Return (X, Y) of the center of cell containing provided text 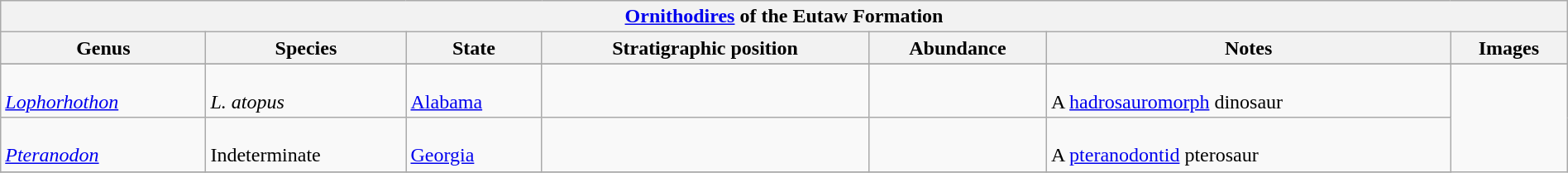
A pteranodontid pterosaur (1249, 144)
Georgia (474, 144)
Species (306, 48)
State (474, 48)
Ornithodires of the Eutaw Formation (784, 17)
Indeterminate (306, 144)
Genus (103, 48)
Notes (1249, 48)
Images (1509, 48)
Pteranodon (103, 144)
Abundance (958, 48)
Alabama (474, 91)
Lophorhothon (103, 91)
A hadrosauromorph dinosaur (1249, 91)
L. atopus (306, 91)
Stratigraphic position (705, 48)
